Capture the cell that displays the provided text and extract its (X, Y) central coordinate. 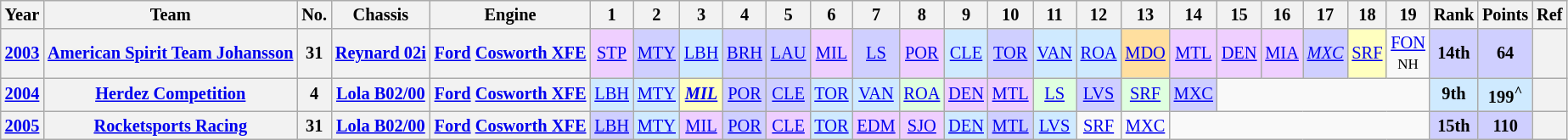
FONNH (1408, 53)
MDO (1144, 53)
13 (1144, 14)
7 (876, 14)
Rank (1453, 14)
16 (1282, 14)
EDM (876, 126)
17 (1326, 14)
2005 (22, 126)
8 (922, 14)
Reynard 02i (380, 53)
MIA (1282, 53)
BRH (745, 53)
2003 (22, 53)
15th (1453, 126)
Year (22, 14)
11 (1054, 14)
9 (966, 14)
6 (831, 14)
19 (1408, 14)
Team (170, 14)
5 (789, 14)
110 (1505, 126)
12 (1099, 14)
3 (701, 14)
14th (1453, 53)
Chassis (380, 14)
18 (1367, 14)
14 (1194, 14)
Herdez Competition (170, 95)
Engine (511, 14)
Points (1505, 14)
10 (1010, 14)
STP (611, 53)
SJO (922, 126)
2 (657, 14)
15 (1239, 14)
199^ (1505, 95)
64 (1505, 53)
1 (611, 14)
LAU (789, 53)
No. (314, 14)
9th (1453, 95)
Ref (1549, 14)
2004 (22, 95)
American Spirit Team Johansson (170, 53)
Rocketsports Racing (170, 126)
